Locate the cell with the specified text and output its (X, Y) center coordinate. 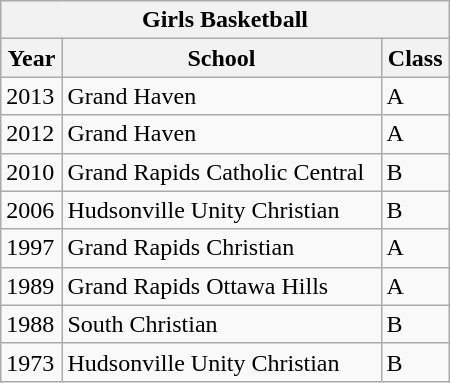
2012 (32, 134)
1989 (32, 286)
1997 (32, 248)
Girls Basketball (225, 20)
2013 (32, 96)
2010 (32, 172)
Class (415, 58)
2006 (32, 210)
Grand Rapids Christian (222, 248)
Grand Rapids Ottawa Hills (222, 286)
Year (32, 58)
1973 (32, 362)
1988 (32, 324)
School (222, 58)
Grand Rapids Catholic Central (222, 172)
South Christian (222, 324)
